For the text-containing cell, return its midpoint in [X, Y] coordinate format. 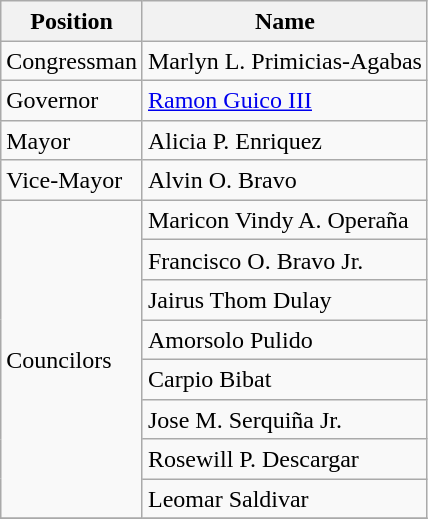
Ramon Guico III [284, 100]
Councilors [72, 360]
Vice-Mayor [72, 180]
Maricon Vindy A. Operaña [284, 220]
Name [284, 21]
Leomar Saldivar [284, 499]
Alicia P. Enriquez [284, 140]
Amorsolo Pulido [284, 340]
Rosewill P. Descargar [284, 459]
Jairus Thom Dulay [284, 300]
Alvin O. Bravo [284, 180]
Carpio Bibat [284, 379]
Mayor [72, 140]
Congressman [72, 61]
Jose M. Serquiña Jr. [284, 419]
Position [72, 21]
Francisco O. Bravo Jr. [284, 260]
Governor [72, 100]
Marlyn L. Primicias-Agabas [284, 61]
